Capture the cell that displays the provided text and extract its [X, Y] central coordinate. 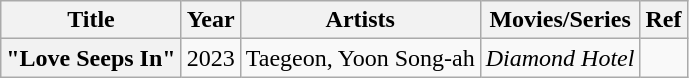
Taegeon, Yoon Song-ah [360, 58]
Year [210, 20]
"Love Seeps In" [91, 58]
Title [91, 20]
2023 [210, 58]
Diamond Hotel [560, 58]
Ref [664, 20]
Artists [360, 20]
Movies/Series [560, 20]
